Locate the cell with the specified text and output its [x, y] center coordinate. 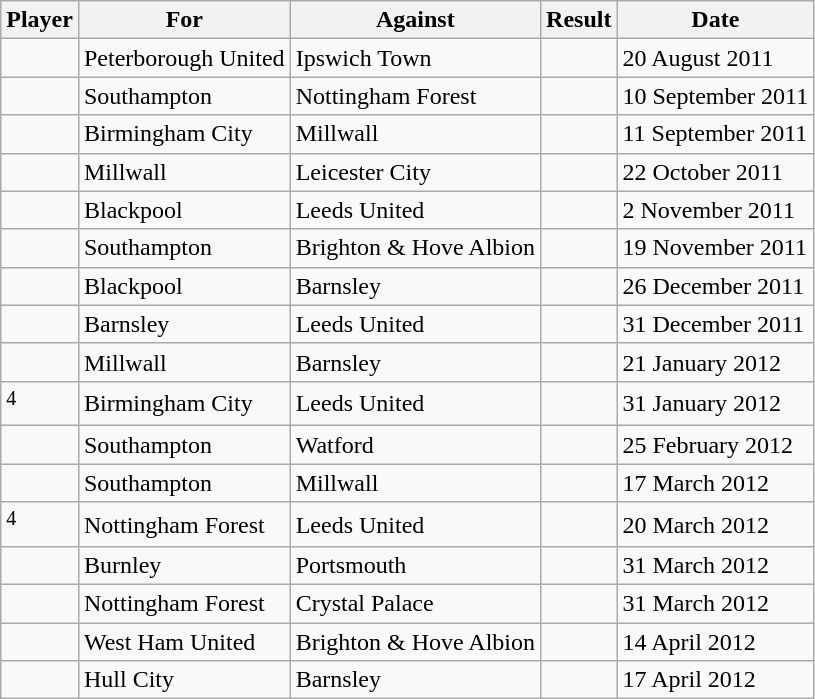
Against [415, 20]
31 January 2012 [716, 404]
10 September 2011 [716, 96]
Hull City [184, 680]
26 December 2011 [716, 286]
21 January 2012 [716, 362]
Crystal Palace [415, 604]
West Ham United [184, 642]
Player [40, 20]
17 April 2012 [716, 680]
Peterborough United [184, 58]
Ipswich Town [415, 58]
22 October 2011 [716, 172]
31 December 2011 [716, 324]
25 February 2012 [716, 445]
Result [579, 20]
2 November 2011 [716, 210]
17 March 2012 [716, 483]
Watford [415, 445]
For [184, 20]
Date [716, 20]
Leicester City [415, 172]
20 March 2012 [716, 524]
19 November 2011 [716, 248]
14 April 2012 [716, 642]
Burnley [184, 566]
20 August 2011 [716, 58]
11 September 2011 [716, 134]
Portsmouth [415, 566]
